From the cell containing the given text, extract its center point as (x, y) coordinate. 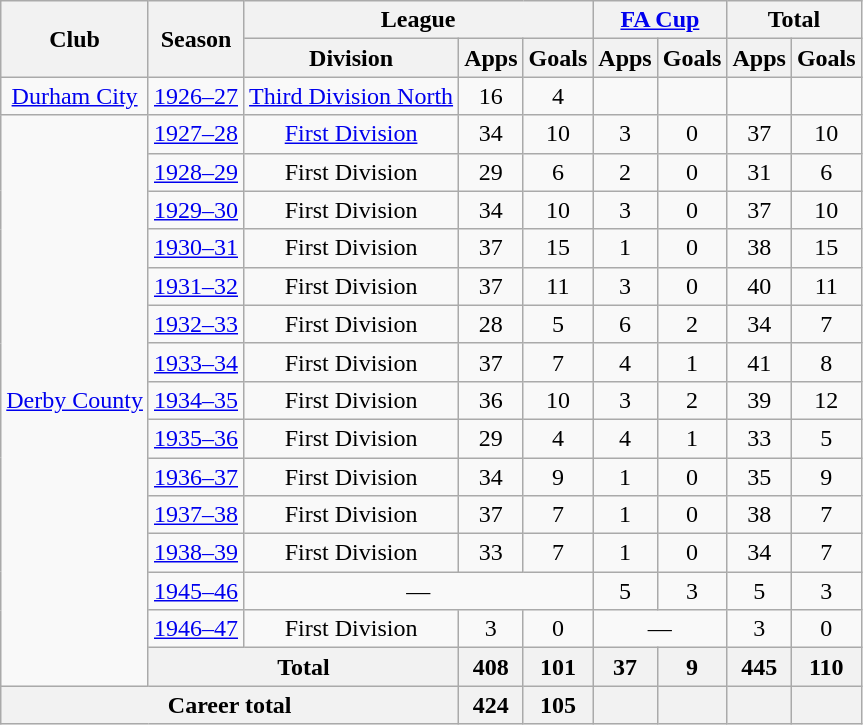
1932–33 (196, 324)
408 (491, 667)
424 (491, 705)
1934–35 (196, 400)
40 (759, 286)
1931–32 (196, 286)
Third Division North (352, 96)
Career total (230, 705)
445 (759, 667)
1935–36 (196, 438)
FA Cup (660, 20)
8 (826, 362)
12 (826, 400)
Derby County (75, 400)
110 (826, 667)
41 (759, 362)
39 (759, 400)
1937–38 (196, 515)
1929–30 (196, 210)
105 (558, 705)
1938–39 (196, 553)
1933–34 (196, 362)
16 (491, 96)
Division (352, 58)
1927–28 (196, 134)
35 (759, 477)
1928–29 (196, 172)
1926–27 (196, 96)
31 (759, 172)
1945–46 (196, 591)
28 (491, 324)
Club (75, 39)
1930–31 (196, 248)
1946–47 (196, 629)
101 (558, 667)
Durham City (75, 96)
Season (196, 39)
1936–37 (196, 477)
League (418, 20)
36 (491, 400)
